Output the [X, Y] coordinate of the center of the cell containing the given text.  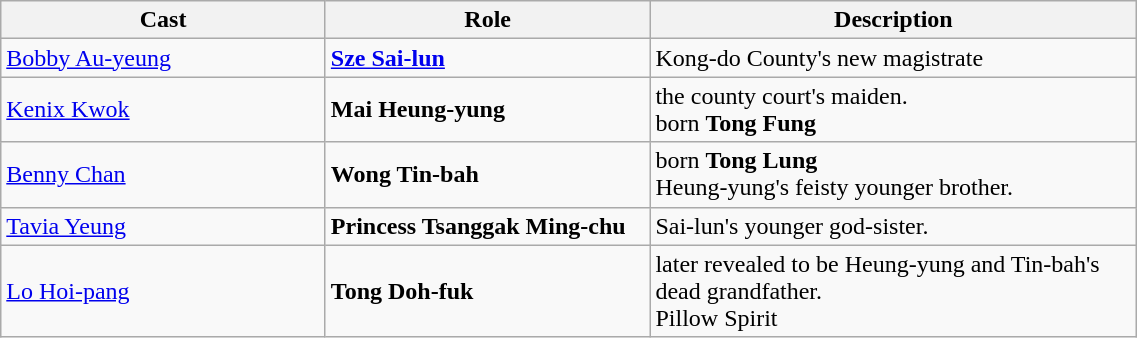
Princess Tsanggak Ming-chu [488, 226]
Mai Heung-yung [488, 110]
the county court's maiden. born Tong Fung [894, 110]
Role [488, 20]
Kenix Kwok [164, 110]
Cast [164, 20]
Sai-lun's younger god-sister. [894, 226]
Wong Tin-bah [488, 174]
Kong-do County's new magistrate [894, 58]
Bobby Au-yeung [164, 58]
Benny Chan [164, 174]
born Tong Lung Heung-yung's feisty younger brother. [894, 174]
later revealed to be Heung-yung and Tin-bah's dead grandfather. Pillow Spirit [894, 291]
Sze Sai-lun [488, 58]
Lo Hoi-pang [164, 291]
Tavia Yeung [164, 226]
Description [894, 20]
Tong Doh-fuk [488, 291]
